Output the (x, y) coordinate of the center of the cell containing the given text.  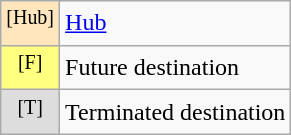
Hub (176, 24)
[F] (30, 68)
[Hub] (30, 24)
[T] (30, 112)
Terminated destination (176, 112)
Future destination (176, 68)
